Detect which cell encompasses the target text, then output its [X, Y] center coordinate. 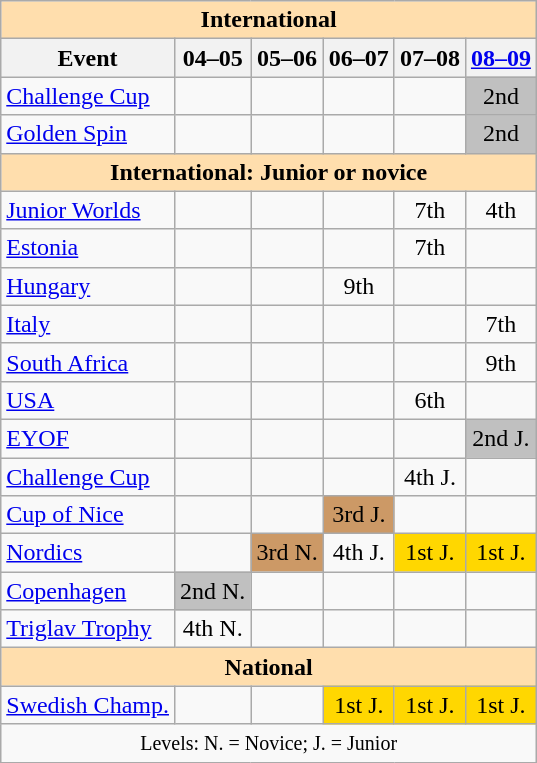
Hungary [88, 286]
04–05 [212, 58]
2nd J. [500, 438]
Junior Worlds [88, 210]
06–07 [358, 58]
Copenhagen [88, 591]
Italy [88, 324]
National [269, 667]
Nordics [88, 553]
Levels: N. = Novice; J. = Junior [269, 743]
Swedish Champ. [88, 705]
USA [88, 400]
International: Junior or novice [269, 172]
08–09 [500, 58]
Event [88, 58]
South Africa [88, 362]
05–06 [287, 58]
07–08 [430, 58]
EYOF [88, 438]
3rd N. [287, 553]
6th [430, 400]
International [269, 20]
Triglav Trophy [88, 629]
4th [500, 210]
3rd J. [358, 515]
2nd N. [212, 591]
Cup of Nice [88, 515]
Golden Spin [88, 134]
Estonia [88, 248]
4th N. [212, 629]
